Output the (x, y) coordinate of the center of the cell containing the given text.  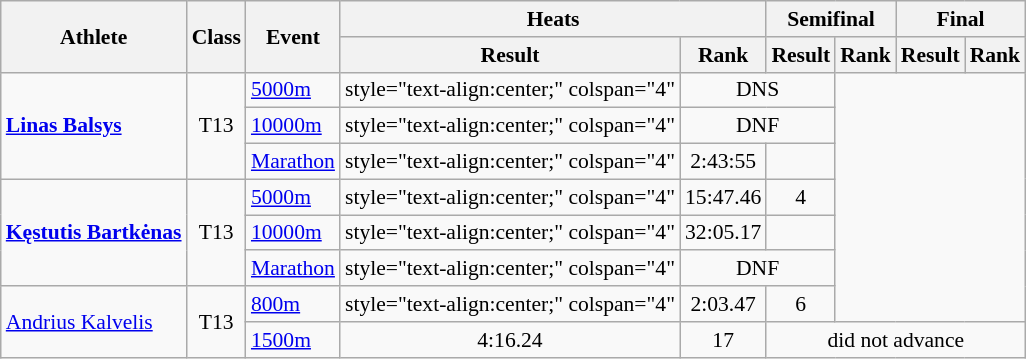
2:03.47 (723, 304)
Final (960, 19)
Kęstutis Bartkėnas (94, 232)
Heats (553, 19)
17 (723, 340)
Linas Balsys (94, 126)
32:05.17 (723, 233)
Class (216, 36)
DNS (758, 90)
did not advance (896, 340)
1500m (293, 340)
800m (293, 304)
6 (800, 304)
Athlete (94, 36)
Event (293, 36)
2:43:55 (723, 162)
Semifinal (830, 19)
15:47.46 (723, 197)
4 (800, 197)
4:16.24 (510, 340)
Andrius Kalvelis (94, 322)
